Locate the cell with the specified text and output its (X, Y) center coordinate. 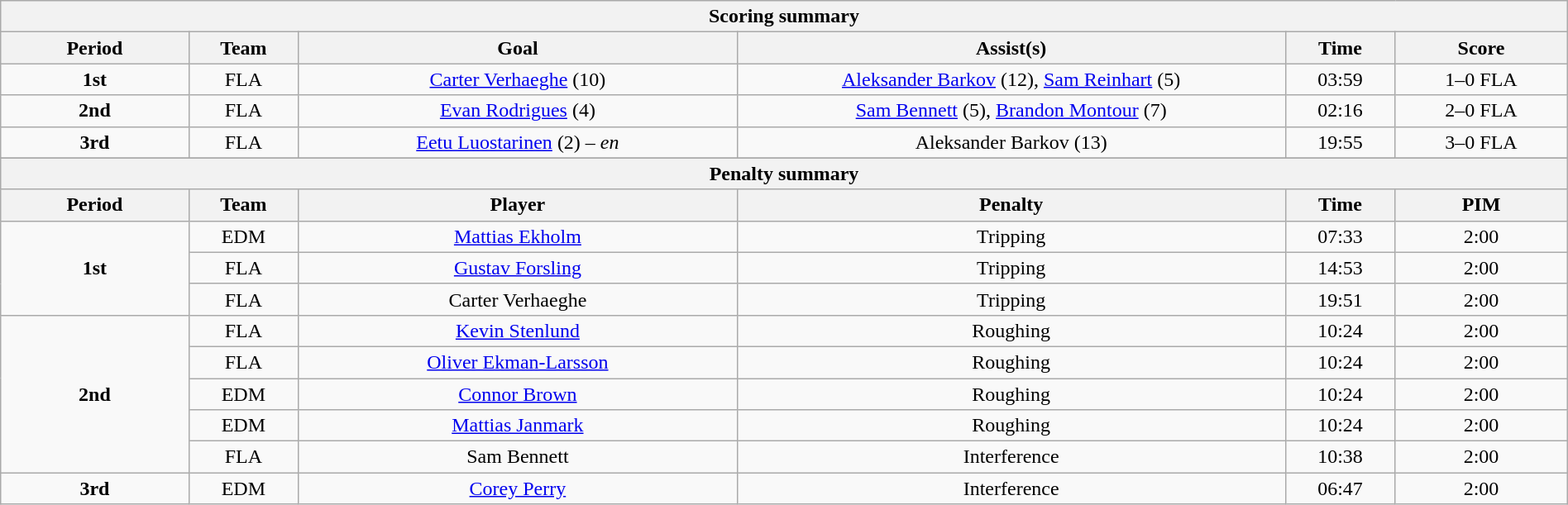
Kevin Stenlund (518, 331)
10:38 (1340, 457)
14:53 (1340, 268)
Assist(s) (1011, 48)
PIM (1481, 205)
Scoring summary (784, 17)
2–0 FLA (1481, 111)
Connor Brown (518, 394)
Mattias Janmark (518, 426)
Penalty summary (784, 174)
1–0 FLA (1481, 79)
Gustav Forsling (518, 268)
06:47 (1340, 488)
Goal (518, 48)
Carter Verhaeghe (518, 299)
Eetu Luostarinen (2) – en (518, 142)
07:33 (1340, 236)
Mattias Ekholm (518, 236)
Sam Bennett (5), Brandon Montour (7) (1011, 111)
19:55 (1340, 142)
Evan Rodrigues (4) (518, 111)
03:59 (1340, 79)
Oliver Ekman-Larsson (518, 362)
Sam Bennett (518, 457)
Carter Verhaeghe (10) (518, 79)
Aleksander Barkov (12), Sam Reinhart (5) (1011, 79)
3–0 FLA (1481, 142)
Score (1481, 48)
Aleksander Barkov (13) (1011, 142)
Corey Perry (518, 488)
19:51 (1340, 299)
Penalty (1011, 205)
Player (518, 205)
02:16 (1340, 111)
